For the text-containing cell, return its midpoint in (x, y) coordinate format. 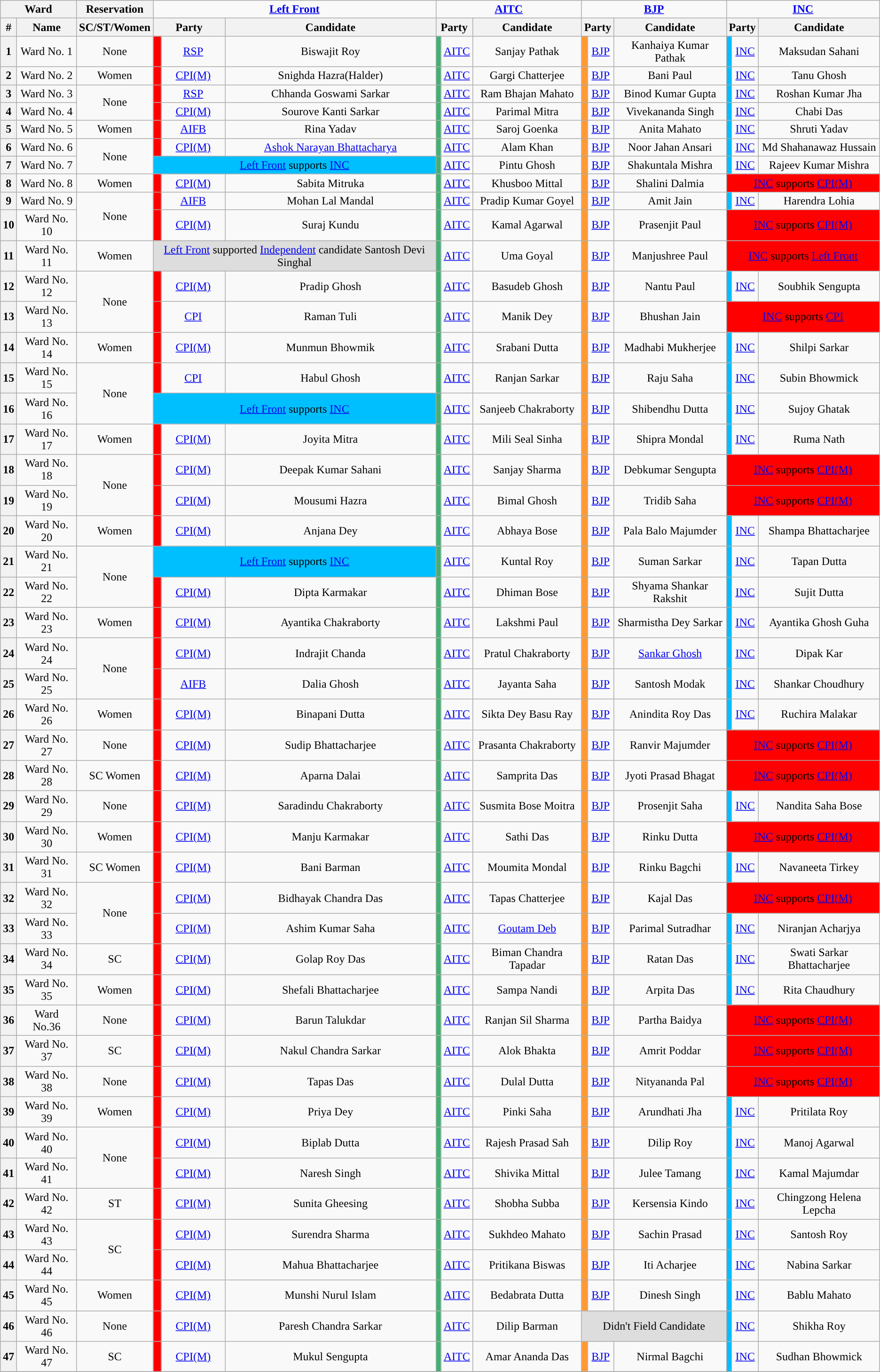
3 (8, 94)
Goutam Deb (527, 929)
Rita Chaudhury (819, 990)
Ward No. 35 (47, 990)
Sanjay Sharma (527, 470)
Ward No. 3 (47, 94)
35 (8, 990)
Sharmistha Dey Sarkar (670, 622)
Aparna Dalai (330, 776)
Saradindu Chakraborty (330, 807)
Ward No. 6 (47, 147)
Rina Yadav (330, 129)
Ward No. 14 (47, 348)
Raman Tuli (330, 317)
Ward No. 31 (47, 868)
Raju Saha (670, 378)
Ranjan Sarkar (527, 378)
26 (8, 714)
Julee Tamang (670, 1173)
Left Front (294, 9)
Roshan Kumar Jha (819, 94)
Arundhati Jha (670, 1112)
Nantu Paul (670, 287)
Ward No. 28 (47, 776)
Ward No. 32 (47, 898)
16 (8, 409)
Ward No. 11 (47, 256)
Sourove Kanti Sarkar (330, 111)
2 (8, 76)
24 (8, 653)
Ward No. 40 (47, 1142)
Bimal Ghosh (527, 500)
Ratan Das (670, 959)
Ward No. 19 (47, 500)
Ward No. 47 (47, 1356)
Anita Mahato (670, 129)
44 (8, 1265)
Bidhayak Chandra Das (330, 898)
Suraj Kundu (330, 225)
Ruma Nath (819, 439)
Paresh Chandra Sarkar (330, 1326)
Dipta Karmakar (330, 592)
1 (8, 52)
Chabi Das (819, 111)
Mili Seal Sinha (527, 439)
Partha Baidya (670, 1020)
Ward No. 23 (47, 622)
Bhushan Jain (670, 317)
Sachin Prasad (670, 1234)
Swati Sarkar Bhattacharjee (819, 959)
Ward No. 18 (47, 470)
Shruti Yadav (819, 129)
Shivika Mittal (527, 1173)
Tapas Chatterjee (527, 898)
Prosenjit Saha (670, 807)
Shikha Roy (819, 1326)
Dhiman Bose (527, 592)
Bedabrata Dutta (527, 1295)
45 (8, 1295)
7 (8, 165)
37 (8, 1051)
Ward No. 45 (47, 1295)
Ward (39, 9)
Pradip Ghosh (330, 287)
32 (8, 898)
Ward No. 30 (47, 837)
Shankar Choudhury (819, 683)
Kanhaiya Kumar Pathak (670, 52)
Manik Dey (527, 317)
39 (8, 1112)
Chhanda Goswami Sarkar (330, 94)
Ward No. 26 (47, 714)
Ward No. 4 (47, 111)
Rinku Bagchi (670, 868)
Madhabi Mukherjee (670, 348)
Sikta Dey Basu Ray (527, 714)
Manju Karmakar (330, 837)
Lakshmi Paul (527, 622)
Dilip Roy (670, 1142)
Shibendhu Dutta (670, 409)
36 (8, 1020)
Ward No. 9 (47, 201)
41 (8, 1173)
Golap Roy Das (330, 959)
29 (8, 807)
Susmita Bose Moitra (527, 807)
10 (8, 225)
Amar Ananda Das (527, 1356)
Anjana Dey (330, 531)
Subin Bhowmick (819, 378)
Noor Jahan Ansari (670, 147)
Prasenjit Paul (670, 225)
Rajeev Kumar Mishra (819, 165)
Ruchira Malakar (819, 714)
Shipra Mondal (670, 439)
Manjushree Paul (670, 256)
4 (8, 111)
Parimal Sutradhar (670, 929)
Nandita Saha Bose (819, 807)
Ward No. 44 (47, 1265)
Nirmal Bagchi (670, 1356)
21 (8, 561)
Ward No. 17 (47, 439)
Joyita Mitra (330, 439)
27 (8, 745)
12 (8, 287)
Dipak Kar (819, 653)
Amrit Poddar (670, 1051)
22 (8, 592)
Ward No. 2 (47, 76)
8 (8, 183)
Ward No. 41 (47, 1173)
Ram Bhajan Mahato (527, 94)
Ward No. 27 (47, 745)
Mahua Bhattacharjee (330, 1265)
Nabina Sarkar (819, 1265)
Didn't Field Candidate (654, 1326)
17 (8, 439)
Arpita Das (670, 990)
Left Front supported Independent candidate Santosh Devi Singhal (294, 256)
Pinki Saha (527, 1112)
Abhaya Bose (527, 531)
Dilip Barman (527, 1326)
Nakul Chandra Sarkar (330, 1051)
Shampa Bhattacharjee (819, 531)
Vivekananda Singh (670, 111)
Ashim Kumar Saha (330, 929)
43 (8, 1234)
31 (8, 868)
Pritikana Biswas (527, 1265)
Kamal Majumdar (819, 1173)
Biman Chandra Tapadar (527, 959)
Jyoti Prasad Bhagat (670, 776)
Kersensia Kindo (670, 1203)
Ward No. 12 (47, 287)
Sanjeeb Chakraborty (527, 409)
Shakuntala Mishra (670, 165)
Ranjan Sil Sharma (527, 1020)
Sanjay Pathak (527, 52)
Sukhdeo Mahato (527, 1234)
ST (115, 1203)
Shobha Subba (527, 1203)
Shefali Bhattacharjee (330, 990)
Pala Balo Majumder (670, 531)
Mohan Lal Mandal (330, 201)
SC/ST/Women (115, 27)
Ward No. 37 (47, 1051)
Shilpi Sarkar (819, 348)
Srabani Dutta (527, 348)
Amit Jain (670, 201)
30 (8, 837)
Parimal Mitra (527, 111)
40 (8, 1142)
Tapas Das (330, 1081)
Barun Talukdar (330, 1020)
Ward No. 43 (47, 1234)
Munmun Bhowmik (330, 348)
Bani Barman (330, 868)
Md Shahanawaz Hussain (819, 147)
Surendra Sharma (330, 1234)
Dinesh Singh (670, 1295)
Ward No. 38 (47, 1081)
Sudhan Bhowmick (819, 1356)
Ward No. 13 (47, 317)
Ward No. 20 (47, 531)
Priya Dey (330, 1112)
Kamal Agarwal (527, 225)
Samprita Das (527, 776)
Moumita Mondal (527, 868)
Sabita Mitruka (330, 183)
Ward No. 42 (47, 1203)
Rinku Dutta (670, 837)
Ward No. 21 (47, 561)
Ward No. 15 (47, 378)
Khusboo Mittal (527, 183)
9 (8, 201)
Name (47, 27)
Habul Ghosh (330, 378)
Sankar Ghosh (670, 653)
Bani Paul (670, 76)
Pratul Chakraborty (527, 653)
28 (8, 776)
Mukul Sengupta (330, 1356)
34 (8, 959)
Rajesh Prasad Sah (527, 1142)
Sujoy Ghatak (819, 409)
Ward No. 16 (47, 409)
5 (8, 129)
6 (8, 147)
38 (8, 1081)
Tapan Dutta (819, 561)
Jayanta Saha (527, 683)
47 (8, 1356)
INC supports CPI (803, 317)
Ward No. 5 (47, 129)
Uma Goyal (527, 256)
Ward No. 29 (47, 807)
Ayantika Chakraborty (330, 622)
Suman Sarkar (670, 561)
Sujit Dutta (819, 592)
Ward No. 39 (47, 1112)
Alok Bhakta (527, 1051)
18 (8, 470)
Dulal Dutta (527, 1081)
Chingzong Helena Lepcha (819, 1203)
Ranvir Majumder (670, 745)
Santosh Modak (670, 683)
33 (8, 929)
INC supports Left Front (803, 256)
Iti Acharjee (670, 1265)
Alam Khan (527, 147)
Biplab Dutta (330, 1142)
Ward No. 46 (47, 1326)
Anindita Roy Das (670, 714)
Biswajit Roy (330, 52)
Ward No. 1 (47, 52)
Pritilata Roy (819, 1112)
Saroj Goenka (527, 129)
23 (8, 622)
25 (8, 683)
Binapani Dutta (330, 714)
Basudeb Ghosh (527, 287)
Snighda Hazra(Halder) (330, 76)
Ward No. 10 (47, 225)
Mousumi Hazra (330, 500)
Sathi Das (527, 837)
Gargi Chatterjee (527, 76)
Deepak Kumar Sahani (330, 470)
Ward No. 24 (47, 653)
Kuntal Roy (527, 561)
13 (8, 317)
Sampa Nandi (527, 990)
Sudip Bhattacharjee (330, 745)
15 (8, 378)
Dalia Ghosh (330, 683)
Ward No.36 (47, 1020)
Ward No. 34 (47, 959)
Tridib Saha (670, 500)
Tanu Ghosh (819, 76)
20 (8, 531)
Ward No. 7 (47, 165)
Ashok Narayan Bhattacharya (330, 147)
Santosh Roy (819, 1234)
Pradip Kumar Goyel (527, 201)
Ward No. 33 (47, 929)
Binod Kumar Gupta (670, 94)
Kajal Das (670, 898)
Ward No. 22 (47, 592)
46 (8, 1326)
Sunita Gheesing (330, 1203)
Niranjan Acharjya (819, 929)
Soubhik Sengupta (819, 287)
42 (8, 1203)
Ayantika Ghosh Guha (819, 622)
Pintu Ghosh (527, 165)
Indrajit Chanda (330, 653)
Shyama Shankar Rakshit (670, 592)
Nityananda Pal (670, 1081)
Prasanta Chakraborty (527, 745)
Navaneeta Tirkey (819, 868)
11 (8, 256)
19 (8, 500)
Shalini Dalmia (670, 183)
Naresh Singh (330, 1173)
14 (8, 348)
Maksudan Sahani (819, 52)
Harendra Lohia (819, 201)
# (8, 27)
Reservation (115, 9)
Debkumar Sengupta (670, 470)
Ward No. 8 (47, 183)
Munshi Nurul Islam (330, 1295)
Manoj Agarwal (819, 1142)
Ward No. 25 (47, 683)
Bablu Mahato (819, 1295)
